Return the [x, y] coordinate for the center point of the cell that contains the specified text.  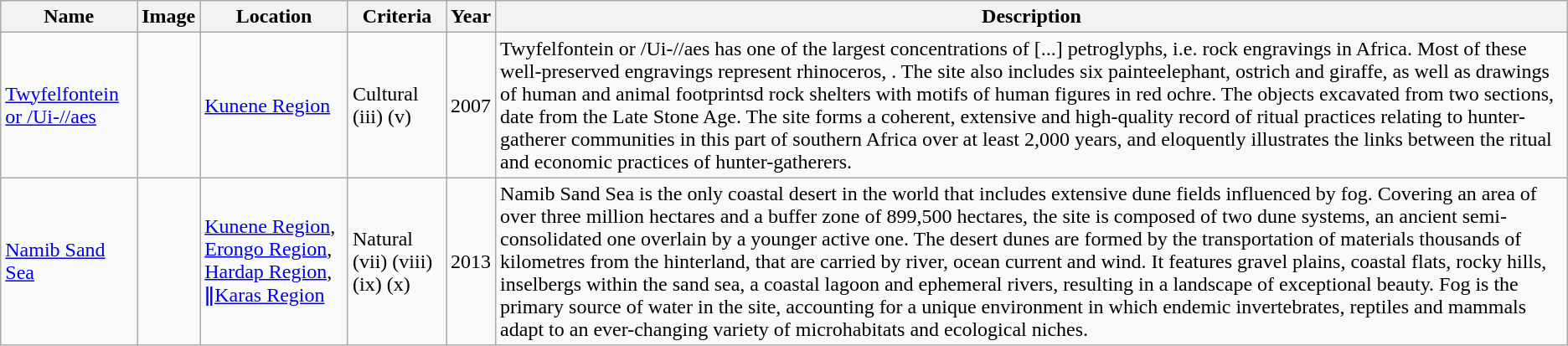
2007 [471, 106]
Name [69, 17]
Image [169, 17]
Criteria [397, 17]
Kunene Region [275, 106]
Description [1032, 17]
Year [471, 17]
Natural (vii) (viii) (ix) (x) [397, 261]
Namib Sand Sea [69, 261]
Twyfelfontein or /Ui-//aes [69, 106]
Location [275, 17]
Cultural (iii) (v) [397, 106]
2013 [471, 261]
Kunene Region, Erongo Region, Hardap Region, ǁKaras Region [275, 261]
